For the text-containing cell, return its midpoint in [x, y] coordinate format. 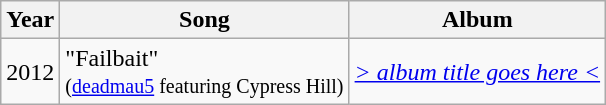
"Failbait"(deadmau5 featuring Cypress Hill) [204, 72]
Year [30, 20]
Song [204, 20]
Album [478, 20]
> album title goes here < [478, 72]
2012 [30, 72]
